Pinpoint the cell where the given text exists, returning its [X, Y] midpoint coordinate. 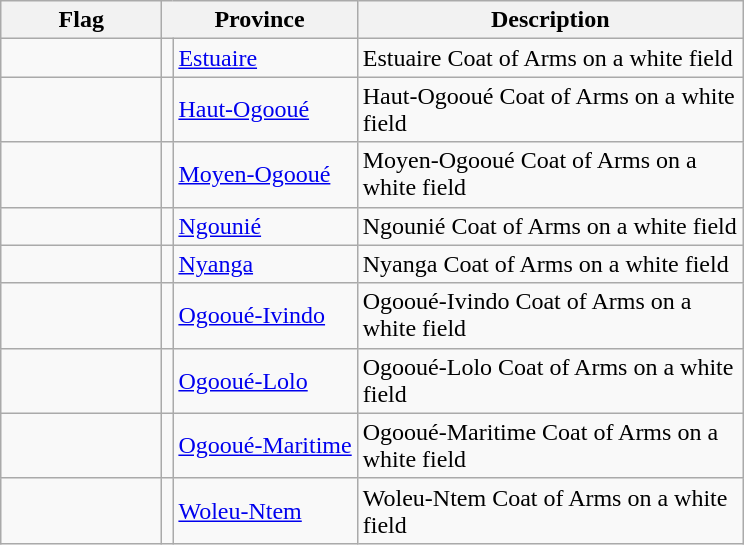
Province [260, 20]
Description [550, 20]
Estuaire Coat of Arms on a white field [550, 58]
Ogooué-Lolo Coat of Arms on a white field [550, 380]
Moyen-Ogooué Coat of Arms on a white field [550, 174]
Flag [82, 20]
Ngounié Coat of Arms on a white field [550, 226]
Moyen-Ogooué [265, 174]
Ngounié [265, 226]
Woleu-Ntem Coat of Arms on a white field [550, 510]
Ogooué-Lolo [265, 380]
Woleu-Ntem [265, 510]
Ogooué-Ivindo Coat of Arms on a white field [550, 316]
Nyanga [265, 264]
Ogooué-Maritime [265, 446]
Nyanga Coat of Arms on a white field [550, 264]
Haut-Ogooué Coat of Arms on a white field [550, 110]
Ogooué-Ivindo [265, 316]
Estuaire [265, 58]
Haut-Ogooué [265, 110]
Ogooué-Maritime Coat of Arms on a white field [550, 446]
